Locate the cell with the specified text and output its (X, Y) center coordinate. 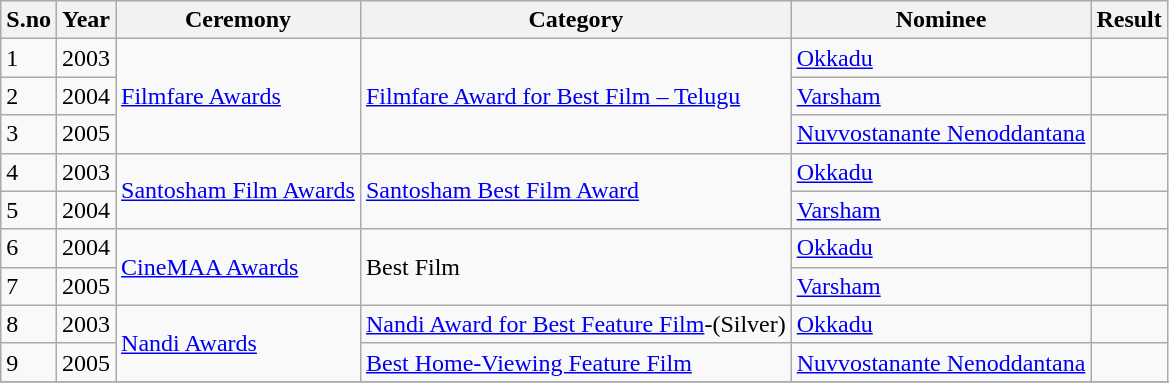
Filmfare Award for Best Film – Telugu (576, 96)
Ceremony (238, 20)
Filmfare Awards (238, 96)
Year (86, 20)
9 (29, 362)
Best Home-Viewing Feature Film (576, 362)
8 (29, 324)
1 (29, 58)
2 (29, 96)
5 (29, 210)
Nandi Award for Best Feature Film-(Silver) (576, 324)
CineMAA Awards (238, 267)
Nandi Awards (238, 343)
Santosham Film Awards (238, 191)
Category (576, 20)
Best Film (576, 267)
3 (29, 134)
7 (29, 286)
Santosham Best Film Award (576, 191)
4 (29, 172)
Result (1129, 20)
6 (29, 248)
S.no (29, 20)
Nominee (941, 20)
